Capture the cell that displays the provided text and extract its (X, Y) central coordinate. 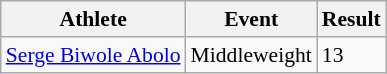
Event (252, 19)
Serge Biwole Abolo (94, 55)
Athlete (94, 19)
13 (352, 55)
Middleweight (252, 55)
Result (352, 19)
